Extract the [X, Y] coordinate from the center of the cell holding the provided text.  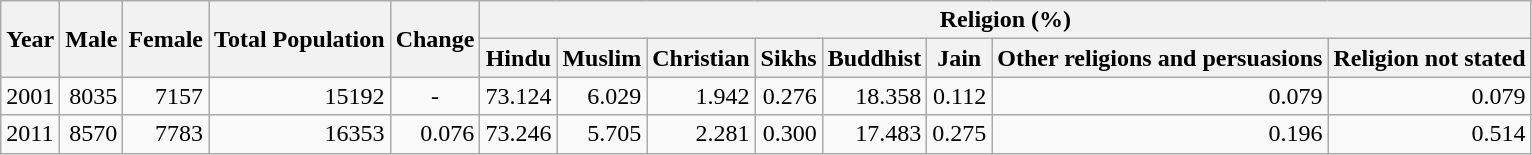
Change [435, 39]
0.275 [960, 134]
Muslim [602, 58]
6.029 [602, 96]
2001 [30, 96]
Hindu [518, 58]
- [435, 96]
Buddhist [874, 58]
1.942 [701, 96]
73.246 [518, 134]
Sikhs [788, 58]
0.112 [960, 96]
0.076 [435, 134]
2011 [30, 134]
0.196 [1160, 134]
0.514 [1430, 134]
Year [30, 39]
Christian [701, 58]
0.276 [788, 96]
Jain [960, 58]
8035 [92, 96]
Male [92, 39]
Total Population [300, 39]
17.483 [874, 134]
7157 [166, 96]
15192 [300, 96]
2.281 [701, 134]
Other religions and persuasions [1160, 58]
Religion (%) [1006, 20]
8570 [92, 134]
7783 [166, 134]
16353 [300, 134]
18.358 [874, 96]
0.300 [788, 134]
5.705 [602, 134]
Religion not stated [1430, 58]
73.124 [518, 96]
Female [166, 39]
